Locate the cell with the specified text and output its [x, y] center coordinate. 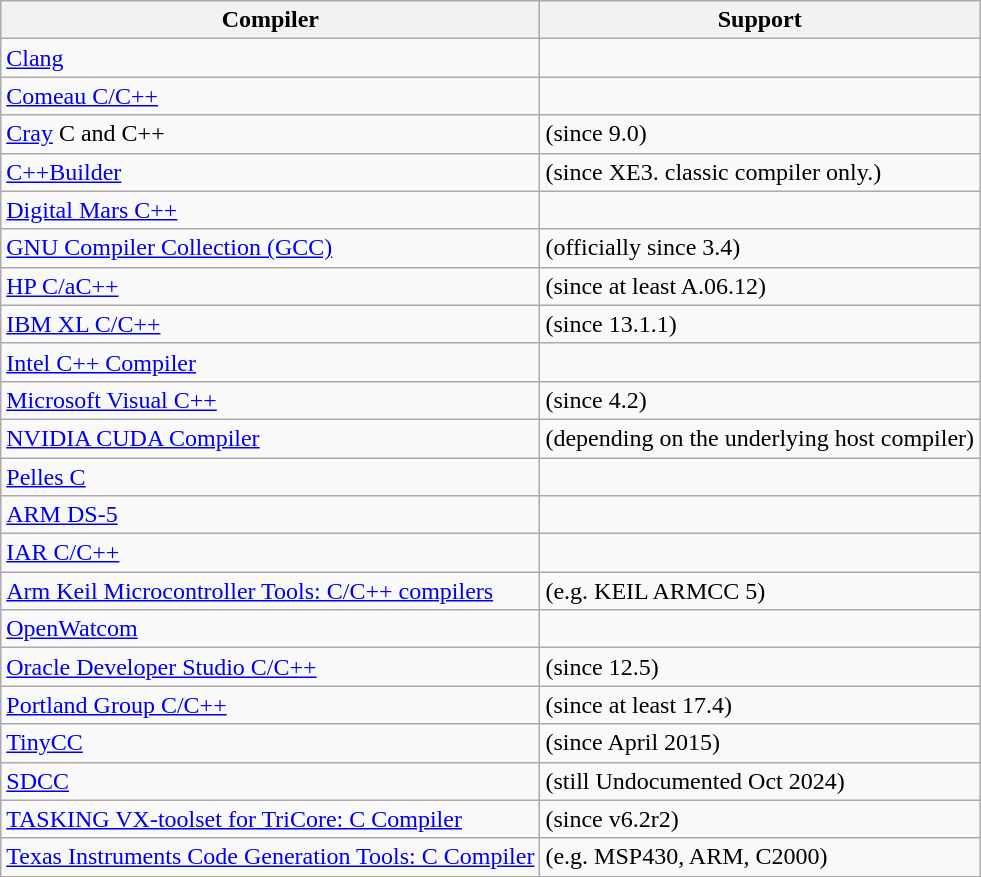
(since 9.0) [760, 134]
Cray C and C++ [270, 134]
Pelles C [270, 477]
TASKING VX-toolset for TriCore: C Compiler [270, 819]
(since 12.5) [760, 667]
(since 13.1.1) [760, 324]
(officially since 3.4) [760, 248]
OpenWatcom [270, 629]
C++Builder [270, 172]
HP C/aC++ [270, 286]
IAR C/C++ [270, 553]
(since XE3. classic compiler only.) [760, 172]
(e.g. KEIL ARMCC 5) [760, 591]
Intel C++ Compiler [270, 362]
NVIDIA CUDA Compiler [270, 438]
(since 4.2) [760, 400]
SDCC [270, 781]
(since v6.2r2) [760, 819]
Digital Mars C++ [270, 210]
(e.g. MSP430, ARM, C2000) [760, 857]
Arm Keil Microcontroller Tools: C/C++ compilers [270, 591]
(since April 2015) [760, 743]
(still Undocumented Oct 2024) [760, 781]
IBM XL C/C++ [270, 324]
Comeau C/C++ [270, 96]
Portland Group C/C++ [270, 705]
GNU Compiler Collection (GCC) [270, 248]
Compiler [270, 20]
ARM DS-5 [270, 515]
Texas Instruments Code Generation Tools: C Compiler [270, 857]
Microsoft Visual C++ [270, 400]
(depending on the underlying host compiler) [760, 438]
Support [760, 20]
Clang [270, 58]
TinyCC [270, 743]
Oracle Developer Studio C/C++ [270, 667]
(since at least 17.4) [760, 705]
(since at least A.06.12) [760, 286]
